Pinpoint the cell where the given text exists, returning its (x, y) midpoint coordinate. 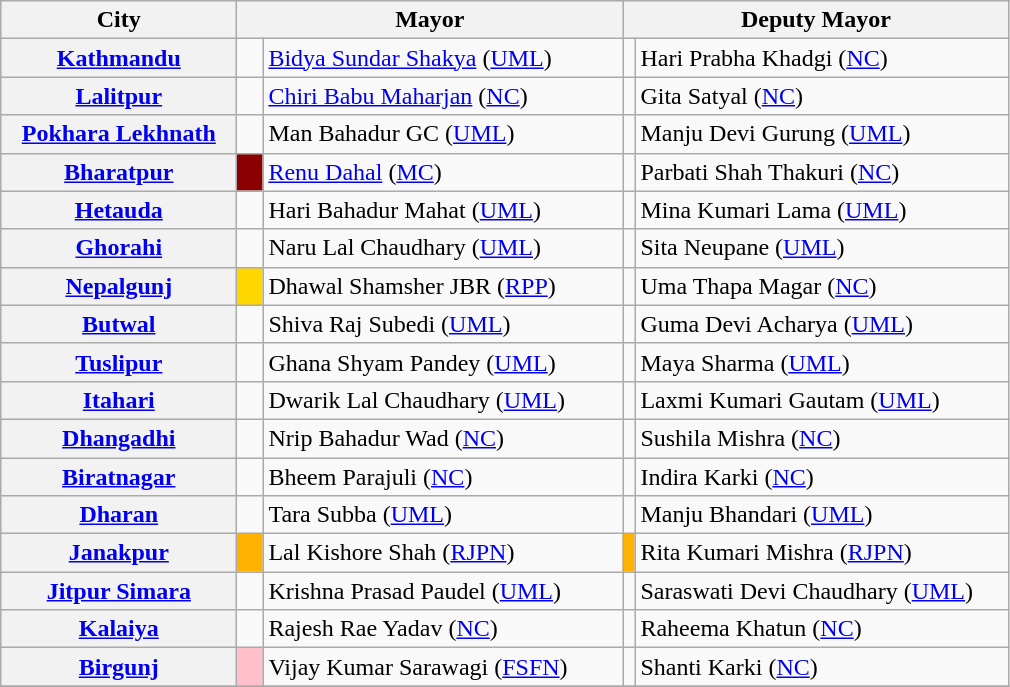
Bidya Sundar Shakya (UML) (443, 58)
Hari Prabha Khadgi (NC) (822, 58)
Lal Kishore Shah (RJPN) (443, 553)
Birgunj (119, 667)
Parbati Shah Thakuri (NC) (822, 172)
Hetauda (119, 210)
Hari Bahadur Mahat (UML) (443, 210)
Kathmandu (119, 58)
Jitpur Simara (119, 591)
Shiva Raj Subedi (UML) (443, 324)
Dhawal Shamsher JBR (RPP) (443, 286)
Biratnagar (119, 477)
Manju Bhandari (UML) (822, 515)
Tara Subba (UML) (443, 515)
Mina Kumari Lama (UML) (822, 210)
Sushila Mishra (NC) (822, 438)
Rita Kumari Mishra (RJPN) (822, 553)
Deputy Mayor (816, 20)
Ghorahi (119, 248)
Rajesh Rae Yadav (NC) (443, 629)
Bheem Parajuli (NC) (443, 477)
Ghana Shyam Pandey (UML) (443, 362)
Uma Thapa Magar (NC) (822, 286)
Chiri Babu Maharjan (NC) (443, 96)
Dhangadhi (119, 438)
Krishna Prasad Paudel (UML) (443, 591)
Maya Sharma (UML) (822, 362)
Itahari (119, 400)
City (119, 20)
Saraswati Devi Chaudhary (UML) (822, 591)
Dwarik Lal Chaudhary (UML) (443, 400)
Raheema Khatun (NC) (822, 629)
Bharatpur (119, 172)
Pokhara Lekhnath (119, 134)
Tuslipur (119, 362)
Gita Satyal (NC) (822, 96)
Shanti Karki (NC) (822, 667)
Dharan (119, 515)
Nrip Bahadur Wad (NC) (443, 438)
Renu Dahal (MC) (443, 172)
Vijay Kumar Sarawagi (FSFN) (443, 667)
Sita Neupane (UML) (822, 248)
Janakpur (119, 553)
Manju Devi Gurung (UML) (822, 134)
Naru Lal Chaudhary (UML) (443, 248)
Butwal (119, 324)
Kalaiya (119, 629)
Lalitpur (119, 96)
Indira Karki (NC) (822, 477)
Guma Devi Acharya (UML) (822, 324)
Man Bahadur GC (UML) (443, 134)
Mayor (430, 20)
Laxmi Kumari Gautam (UML) (822, 400)
Nepalgunj (119, 286)
